From the cell containing the given text, extract its center point as [x, y] coordinate. 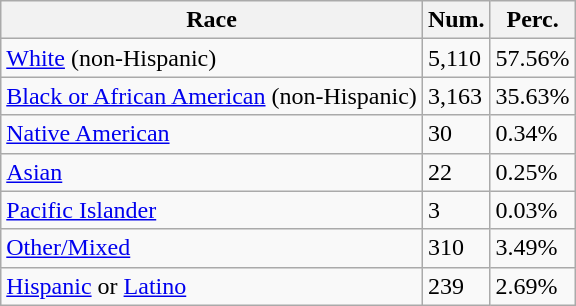
310 [456, 248]
Black or African American (non-Hispanic) [212, 96]
Perc. [532, 20]
Race [212, 20]
3 [456, 210]
22 [456, 172]
0.03% [532, 210]
30 [456, 134]
Num. [456, 20]
2.69% [532, 286]
35.63% [532, 96]
57.56% [532, 58]
Pacific Islander [212, 210]
3.49% [532, 248]
Hispanic or Latino [212, 286]
3,163 [456, 96]
0.34% [532, 134]
White (non-Hispanic) [212, 58]
239 [456, 286]
Asian [212, 172]
5,110 [456, 58]
Native American [212, 134]
0.25% [532, 172]
Other/Mixed [212, 248]
